Scan for the cell matching the given text and deliver its (x, y) coordinate at center. 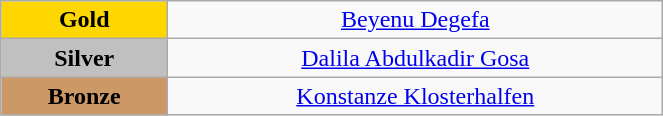
Gold (84, 20)
Dalila Abdulkadir Gosa (416, 58)
Konstanze Klosterhalfen (416, 96)
Silver (84, 58)
Beyenu Degefa (416, 20)
Bronze (84, 96)
